Pinpoint the cell where the given text exists, returning its (X, Y) midpoint coordinate. 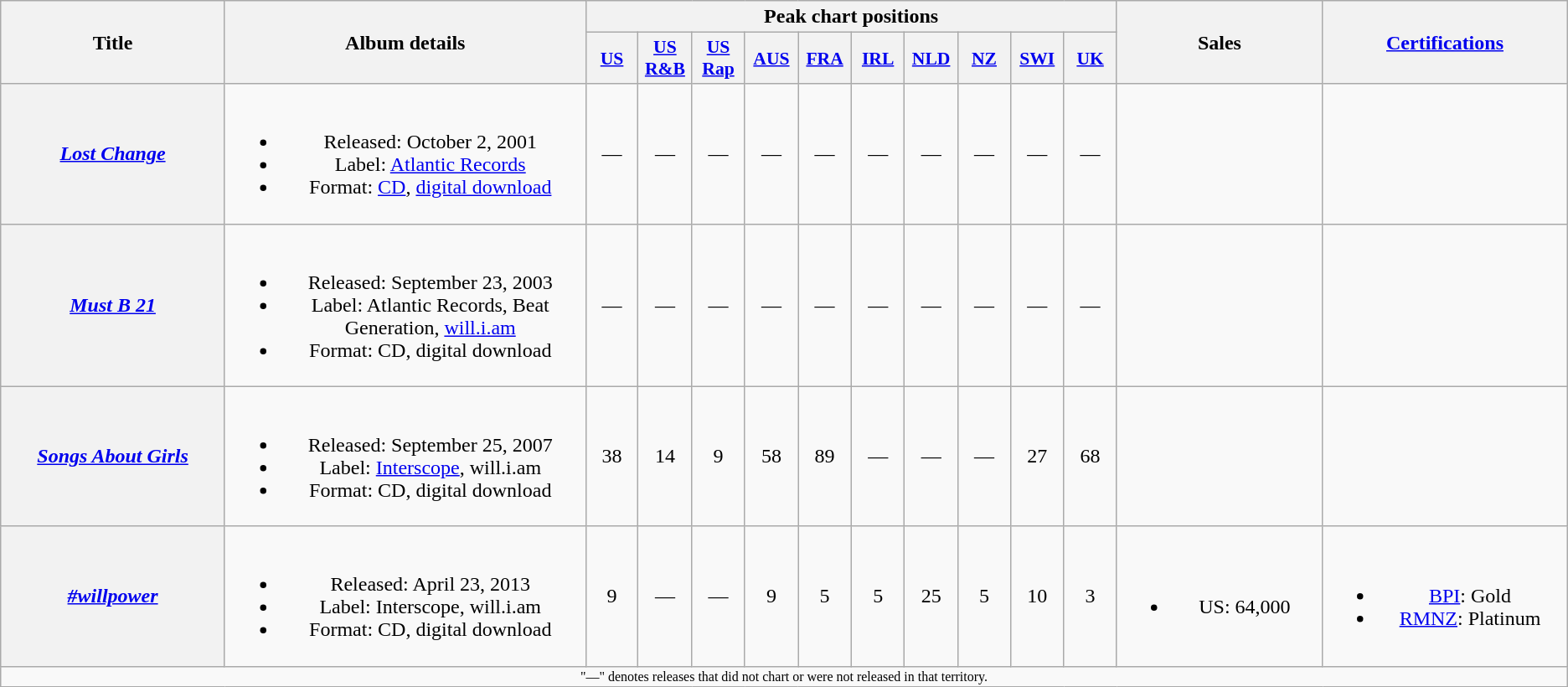
NZ (985, 59)
#willpower (113, 597)
25 (931, 597)
27 (1037, 456)
Sales (1220, 42)
Released: September 23, 2003Label: Atlantic Records, Beat Generation, will.i.amFormat: CD, digital download (405, 305)
US Rap (719, 59)
Certifications (1445, 42)
Must B 21 (113, 305)
Album details (405, 42)
UK (1091, 59)
US (611, 59)
3 (1091, 597)
IRL (878, 59)
Title (113, 42)
US: 64,000 (1220, 597)
10 (1037, 597)
Released: September 25, 2007Label: Interscope, will.i.amFormat: CD, digital download (405, 456)
58 (771, 456)
Released: April 23, 2013Label: Interscope, will.i.amFormat: CD, digital download (405, 597)
NLD (931, 59)
68 (1091, 456)
Lost Change (113, 154)
89 (825, 456)
US R&B (665, 59)
Peak chart positions (851, 17)
AUS (771, 59)
"—" denotes releases that did not chart or were not released in that territory. (784, 676)
Released: October 2, 2001Label: Atlantic RecordsFormat: CD, digital download (405, 154)
SWI (1037, 59)
Songs About Girls (113, 456)
14 (665, 456)
38 (611, 456)
BPI: GoldRMNZ: Platinum (1445, 597)
FRA (825, 59)
